Detect which cell encompasses the target text, then output its (X, Y) center coordinate. 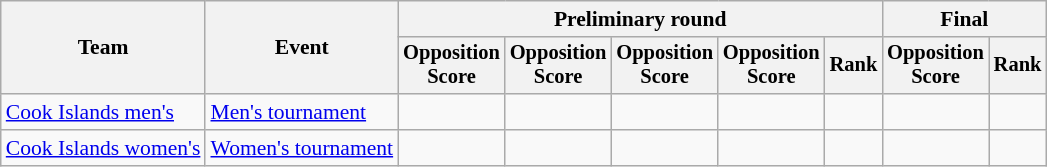
Cook Islands men's (104, 112)
Preliminary round (640, 19)
Cook Islands women's (104, 148)
Final (964, 19)
Team (104, 48)
Event (302, 48)
Men's tournament (302, 112)
Women's tournament (302, 148)
